Return [X, Y] of the center of cell containing provided text 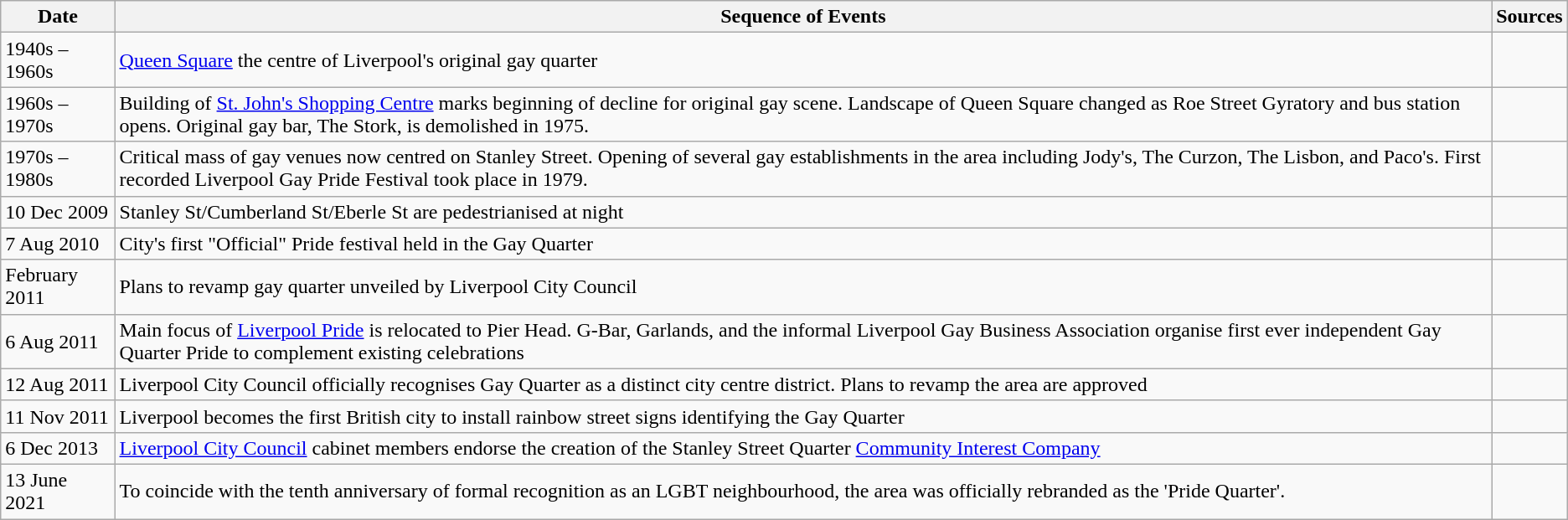
10 Dec 2009 [58, 212]
Liverpool becomes the first British city to install rainbow street signs identifying the Gay Quarter [803, 416]
Sequence of Events [803, 17]
7 Aug 2010 [58, 244]
Liverpool City Council officially recognises Gay Quarter as a distinct city centre district. Plans to revamp the area are approved [803, 384]
City's first "Official" Pride festival held in the Gay Quarter [803, 244]
Liverpool City Council cabinet members endorse the creation of the Stanley Street Quarter Community Interest Company [803, 448]
6 Dec 2013 [58, 448]
Stanley St/Cumberland St/Eberle St are pedestrianised at night [803, 212]
13 June 2021 [58, 491]
Sources [1529, 17]
11 Nov 2011 [58, 416]
6 Aug 2011 [58, 342]
Date [58, 17]
1960s – 1970s [58, 114]
To coincide with the tenth anniversary of formal recognition as an LGBT neighbourhood, the area was officially rebranded as the 'Pride Quarter'. [803, 491]
1940s – 1960s [58, 60]
February 2011 [58, 286]
1970s – 1980s [58, 169]
Queen Square the centre of Liverpool's original gay quarter [803, 60]
12 Aug 2011 [58, 384]
Plans to revamp gay quarter unveiled by Liverpool City Council [803, 286]
